Locate the cell with the specified text and output its (X, Y) center coordinate. 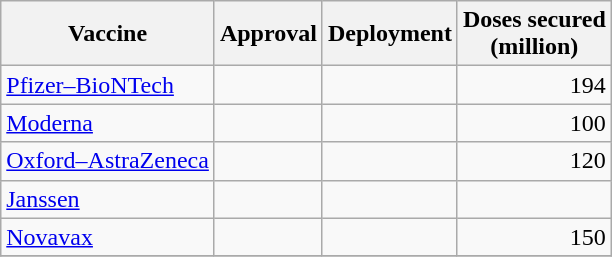
Moderna (108, 123)
120 (534, 161)
100 (534, 123)
Novavax (108, 237)
Pfizer–BioNTech (108, 85)
Doses secured(million) (534, 34)
Oxford–AstraZeneca (108, 161)
194 (534, 85)
150 (534, 237)
Vaccine (108, 34)
Janssen (108, 199)
Deployment (390, 34)
Approval (268, 34)
